For the text-containing cell, return its midpoint in [X, Y] coordinate format. 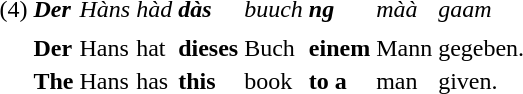
Der [54, 48]
dieses [208, 48]
Buch [274, 48]
hat [154, 48]
Mann [404, 48]
einem [339, 48]
Hans [105, 48]
